Scan for the cell matching the given text and deliver its (x, y) coordinate at center. 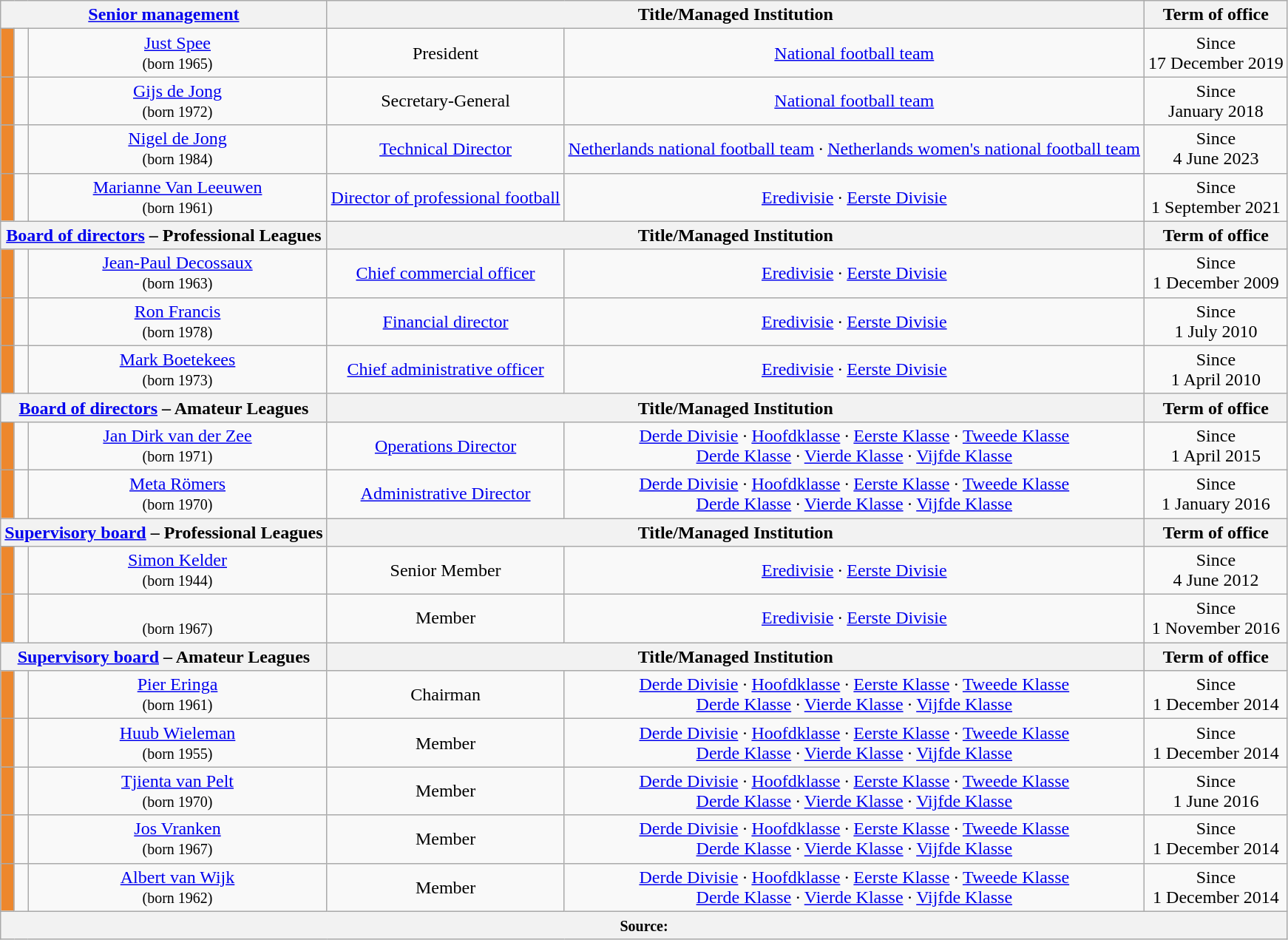
Jan Dirk van der Zee (born 1971) (177, 445)
Jos Vranken (born 1967) (177, 839)
Marianne Van Leeuwen (born 1961) (177, 197)
Since 1 December 2009 (1216, 274)
Board of directors – Professional Leagues (164, 235)
Senior management (164, 15)
Since 1 September 2021 (1216, 197)
Operations Director (445, 445)
Huub Wieleman (born 1955) (177, 743)
Chief commercial officer (445, 274)
Senior Member (445, 571)
Jean-Paul Decossaux (born 1963) (177, 274)
Technical Director (445, 149)
Just Spee (born 1965) (177, 53)
Simon Kelder (born 1944) (177, 571)
Albert van Wijk (born 1962) (177, 887)
Since 1 November 2016 (1216, 618)
Director of professional football (445, 197)
Tjienta van Pelt (born 1970) (177, 791)
Since 1 June 2016 (1216, 791)
Supervisory board – Amateur Leagues (164, 657)
Since 1 July 2010 (1216, 321)
Chairman (445, 695)
Supervisory board – Professional Leagues (164, 532)
Netherlands national football team · Netherlands women's national football team (854, 149)
Since 4 June 2023 (1216, 149)
Since 4 June 2012 (1216, 571)
Nigel de Jong (born 1984) (177, 149)
Since 17 December 2019 (1216, 53)
Financial director (445, 321)
Secretary-General (445, 101)
Source: (644, 925)
Since 1 April 2010 (1216, 370)
Chief administrative officer (445, 370)
Since 1 January 2016 (1216, 494)
Since 1 April 2015 (1216, 445)
Meta Römers (born 1970) (177, 494)
Pier Eringa (born 1961) (177, 695)
Administrative Director (445, 494)
Since January 2018 (1216, 101)
(born 1967) (177, 618)
Gijs de Jong (born 1972) (177, 101)
Board of directors – Amateur Leagues (164, 408)
President (445, 53)
Mark Boetekees (born 1973) (177, 370)
Ron Francis (born 1978) (177, 321)
